Determine the [x, y] coordinate at the center of the cell enclosing the given text.  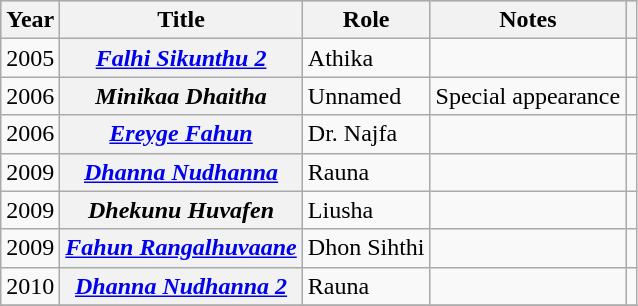
Title [181, 20]
Special appearance [528, 96]
Unnamed [366, 96]
Notes [528, 20]
Dhon Sihthi [366, 248]
Year [30, 20]
2010 [30, 286]
Fahun Rangalhuvaane [181, 248]
2005 [30, 58]
Dhanna Nudhanna 2 [181, 286]
Athika [366, 58]
Liusha [366, 210]
Dhekunu Huvafen [181, 210]
Dr. Najfa [366, 134]
Role [366, 20]
Minikaa Dhaitha [181, 96]
Falhi Sikunthu 2 [181, 58]
Ereyge Fahun [181, 134]
Dhanna Nudhanna [181, 172]
